Provide the (x, y) coordinate of the cell's center where the given text is located.  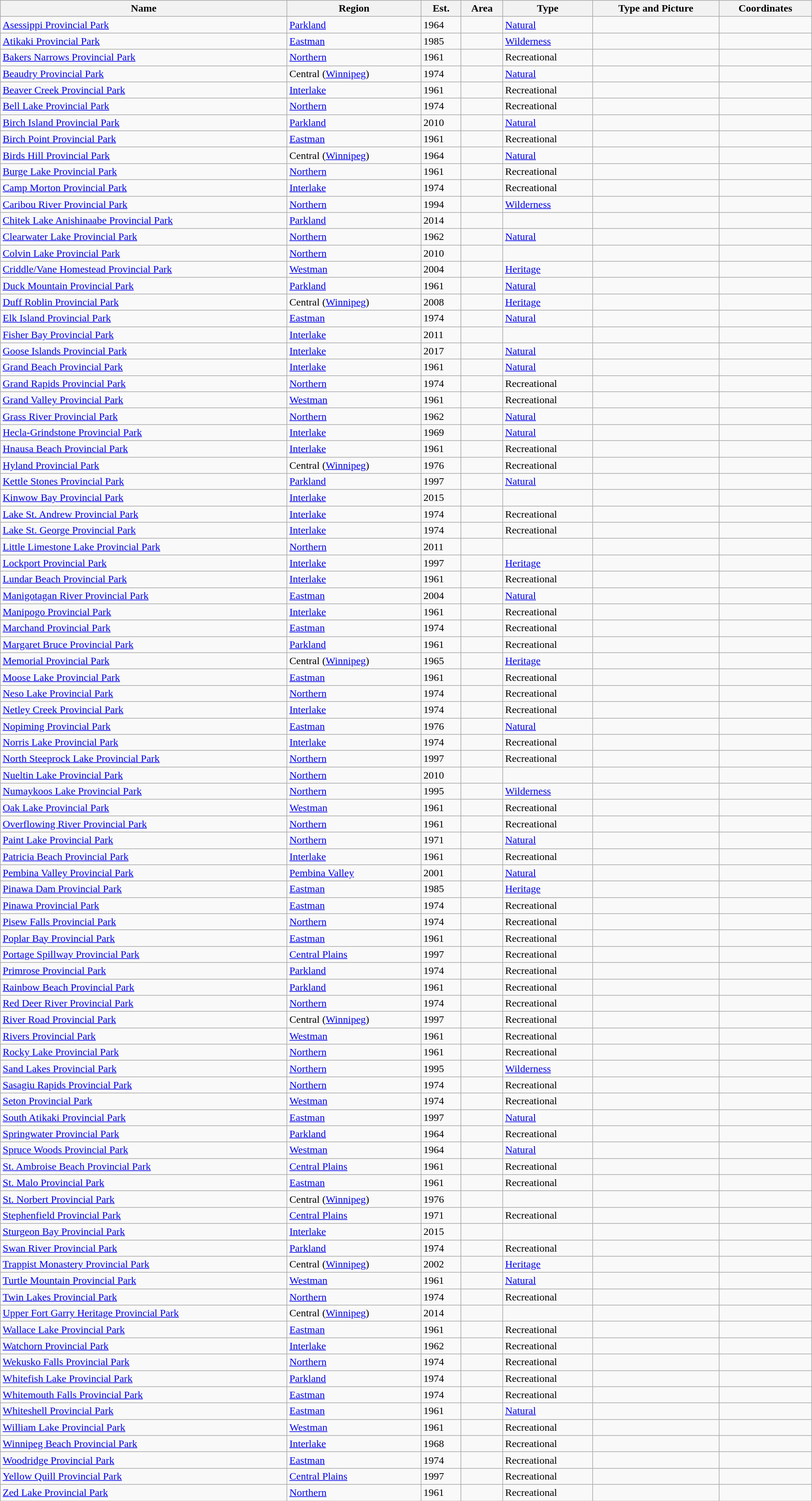
Colvin Lake Provincial Park (144, 253)
Name (144, 9)
Caribou River Provincial Park (144, 204)
Kettle Stones Provincial Park (144, 482)
Stephenfield Provincial Park (144, 1215)
Whiteshell Provincial Park (144, 1411)
Criddle/Vane Homestead Provincial Park (144, 270)
Lake St. Andrew Provincial Park (144, 514)
William Lake Provincial Park (144, 1427)
Hyland Provincial Park (144, 465)
Manigotagan River Provincial Park (144, 596)
Bakers Narrows Provincial Park (144, 57)
Spruce Woods Provincial Park (144, 1150)
Asessippi Provincial Park (144, 25)
Bell Lake Provincial Park (144, 106)
Overflowing River Provincial Park (144, 824)
Type (548, 9)
1994 (441, 204)
2002 (441, 1264)
Hecla-Grindstone Provincial Park (144, 432)
Fisher Bay Provincial Park (144, 335)
Trappist Monastery Provincial Park (144, 1264)
Zed Lake Provincial Park (144, 1492)
Rivers Provincial Park (144, 1036)
Seton Provincial Park (144, 1101)
Lake St. George Provincial Park (144, 530)
Springwater Provincial Park (144, 1134)
Neso Lake Provincial Park (144, 693)
Goose Islands Provincial Park (144, 351)
Burge Lake Provincial Park (144, 171)
Region (354, 9)
2017 (441, 351)
Birds Hill Provincial Park (144, 155)
Primrose Provincial Park (144, 971)
2001 (441, 873)
Coordinates (765, 9)
River Road Provincial Park (144, 1020)
Little Limestone Lake Provincial Park (144, 547)
Lundar Beach Provincial Park (144, 579)
Birch Island Provincial Park (144, 123)
Hnausa Beach Provincial Park (144, 449)
Pisew Falls Provincial Park (144, 922)
St. Norbert Provincial Park (144, 1199)
Est. (441, 9)
Watchorn Provincial Park (144, 1346)
Grand Beach Provincial Park (144, 367)
Atikaki Provincial Park (144, 41)
Patricia Beach Provincial Park (144, 857)
Norris Lake Provincial Park (144, 743)
Area (482, 9)
1968 (441, 1444)
Manipogo Provincial Park (144, 612)
Duck Mountain Provincial Park (144, 286)
Yellow Quill Provincial Park (144, 1476)
1969 (441, 432)
Rocky Lake Provincial Park (144, 1052)
Swan River Provincial Park (144, 1248)
St. Ambroise Beach Provincial Park (144, 1166)
Whitemouth Falls Provincial Park (144, 1395)
Pembina Valley (354, 873)
Winnipeg Beach Provincial Park (144, 1444)
Wekusko Falls Provincial Park (144, 1362)
Paint Lake Provincial Park (144, 840)
Duff Roblin Provincial Park (144, 302)
Beaudry Provincial Park (144, 74)
Birch Point Provincial Park (144, 139)
Sturgeon Bay Provincial Park (144, 1231)
Grass River Provincial Park (144, 416)
1965 (441, 661)
Woodridge Provincial Park (144, 1460)
Grand Valley Provincial Park (144, 400)
Rainbow Beach Provincial Park (144, 987)
Clearwater Lake Provincial Park (144, 237)
Oak Lake Provincial Park (144, 808)
Netley Creek Provincial Park (144, 710)
Lockport Provincial Park (144, 563)
Pembina Valley Provincial Park (144, 873)
Pinawa Provincial Park (144, 905)
Kinwow Bay Provincial Park (144, 498)
Camp Morton Provincial Park (144, 188)
Twin Lakes Provincial Park (144, 1297)
South Atikaki Provincial Park (144, 1118)
Red Deer River Provincial Park (144, 1004)
Nueltin Lake Provincial Park (144, 775)
Portage Spillway Provincial Park (144, 954)
Wallace Lake Provincial Park (144, 1330)
Sand Lakes Provincial Park (144, 1069)
Memorial Provincial Park (144, 661)
Pinawa Dam Provincial Park (144, 889)
Beaver Creek Provincial Park (144, 90)
Whitefish Lake Provincial Park (144, 1378)
Marchand Provincial Park (144, 628)
Nopiming Provincial Park (144, 726)
Poplar Bay Provincial Park (144, 938)
Chitek Lake Anishinaabe Provincial Park (144, 221)
Elk Island Provincial Park (144, 318)
Type and Picture (656, 9)
Moose Lake Provincial Park (144, 677)
St. Malo Provincial Park (144, 1183)
Upper Fort Garry Heritage Provincial Park (144, 1313)
2008 (441, 302)
Numaykoos Lake Provincial Park (144, 791)
Margaret Bruce Provincial Park (144, 644)
Grand Rapids Provincial Park (144, 383)
North Steeprock Lake Provincial Park (144, 759)
Turtle Mountain Provincial Park (144, 1281)
Sasagiu Rapids Provincial Park (144, 1085)
